Determine the (x, y) coordinate at the center of the cell enclosing the given text.  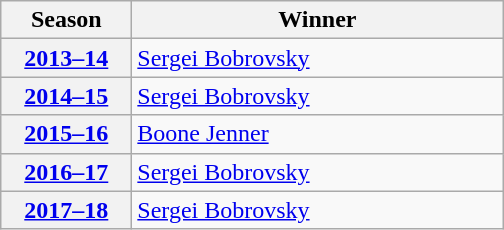
Season (66, 20)
2014–15 (66, 96)
2015–16 (66, 134)
Boone Jenner (318, 134)
Winner (318, 20)
2017–18 (66, 210)
2013–14 (66, 58)
2016–17 (66, 172)
